Extract the [x, y] coordinate from the center of the cell holding the provided text.  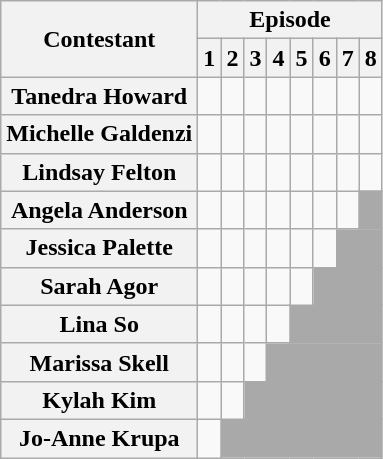
4 [278, 58]
Lindsay Felton [100, 172]
7 [348, 58]
Jo-Anne Krupa [100, 438]
Marissa Skell [100, 362]
Lina So [100, 324]
Tanedra Howard [100, 96]
Michelle Galdenzi [100, 134]
Sarah Agor [100, 286]
Contestant [100, 39]
5 [302, 58]
6 [324, 58]
Episode [290, 20]
Jessica Palette [100, 248]
2 [232, 58]
3 [256, 58]
8 [370, 58]
Kylah Kim [100, 400]
1 [210, 58]
Angela Anderson [100, 210]
